Locate the cell with the specified text and output its [X, Y] center coordinate. 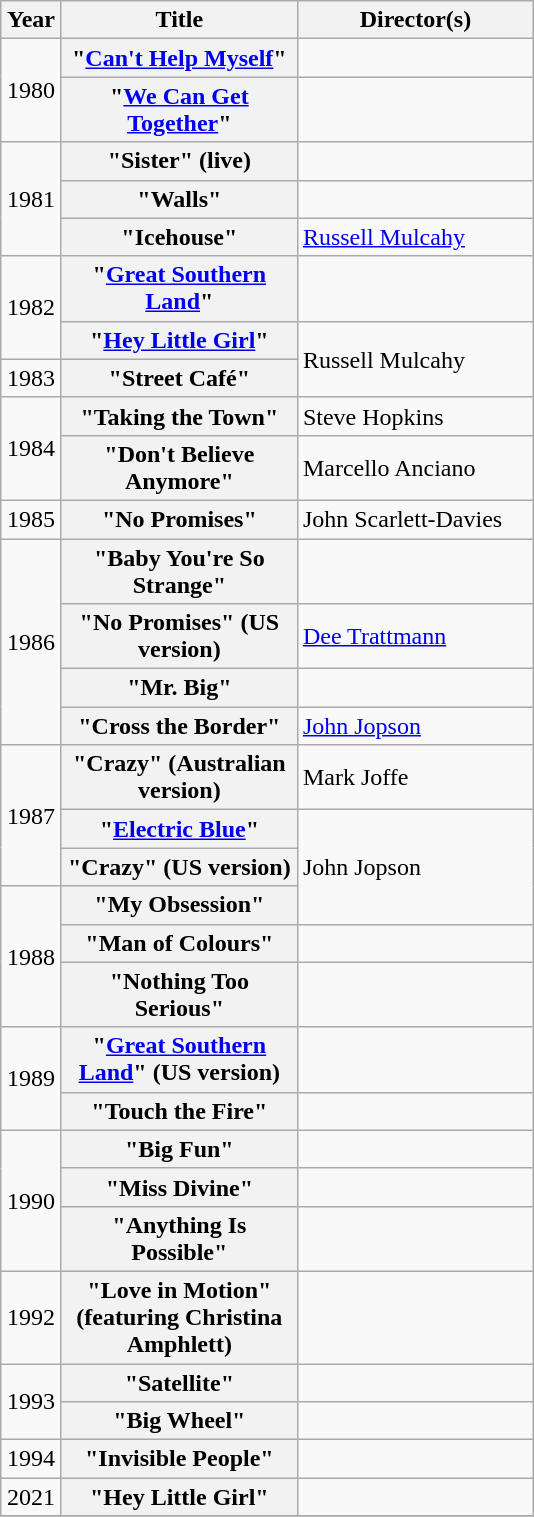
"Satellite" [179, 1383]
"Street Café" [179, 378]
1993 [32, 1402]
"Sister" (live) [179, 161]
1992 [32, 1317]
1981 [32, 199]
"Walls" [179, 199]
"Electric Blue" [179, 829]
1987 [32, 816]
Dee Trattmann [415, 636]
1994 [32, 1459]
Mark Joffe [415, 778]
"Man of Colours" [179, 943]
1989 [32, 1078]
"Invisible People" [179, 1459]
1990 [32, 1200]
1980 [32, 90]
"Cross the Border" [179, 726]
"Crazy" (US version) [179, 867]
1988 [32, 956]
"Baby You're So Strange" [179, 570]
"We Can Get Together" [179, 110]
"Anything Is Possible" [179, 1238]
"Miss Divine" [179, 1187]
Year [32, 20]
"Taking the Town" [179, 416]
1982 [32, 308]
"Don't Believe Anymore" [179, 468]
"Can't Help Myself" [179, 58]
"No Promises" [179, 519]
Director(s) [415, 20]
"My Obsession" [179, 905]
"Great Southern Land" [179, 288]
1983 [32, 378]
"Love in Motion" (featuring Christina Amphlett) [179, 1317]
"Mr. Big" [179, 688]
"Crazy" (Australian version) [179, 778]
"No Promises" (US version) [179, 636]
"Nothing Too Serious" [179, 994]
Title [179, 20]
"Great Southern Land" (US version) [179, 1060]
1986 [32, 641]
Steve Hopkins [415, 416]
John Scarlett-Davies [415, 519]
1984 [32, 448]
"Big Wheel" [179, 1421]
1985 [32, 519]
"Big Fun" [179, 1149]
Marcello Anciano [415, 468]
"Touch the Fire" [179, 1111]
"Icehouse" [179, 237]
2021 [32, 1497]
